Locate the cell with the specified text and output its (x, y) center coordinate. 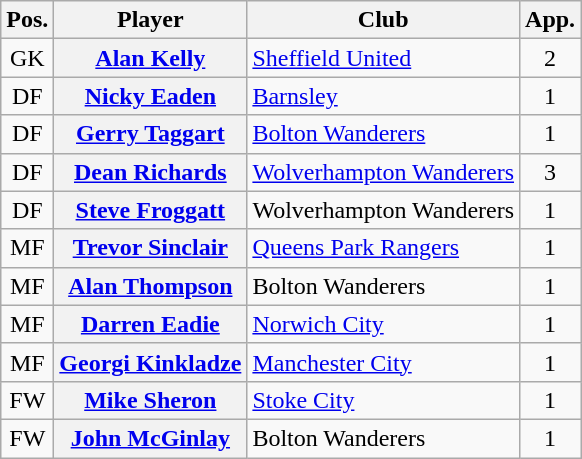
Darren Eadie (150, 324)
Trevor Sinclair (150, 248)
Barnsley (384, 96)
Nicky Eaden (150, 96)
Dean Richards (150, 172)
GK (28, 58)
Sheffield United (384, 58)
Alan Kelly (150, 58)
Steve Froggatt (150, 210)
Pos. (28, 20)
Norwich City (384, 324)
Alan Thompson (150, 286)
Queens Park Rangers (384, 248)
Gerry Taggart (150, 134)
3 (550, 172)
Stoke City (384, 400)
App. (550, 20)
Georgi Kinkladze (150, 362)
Club (384, 20)
Player (150, 20)
John McGinlay (150, 438)
Mike Sheron (150, 400)
2 (550, 58)
Manchester City (384, 362)
